Capture the cell that displays the provided text and extract its (X, Y) central coordinate. 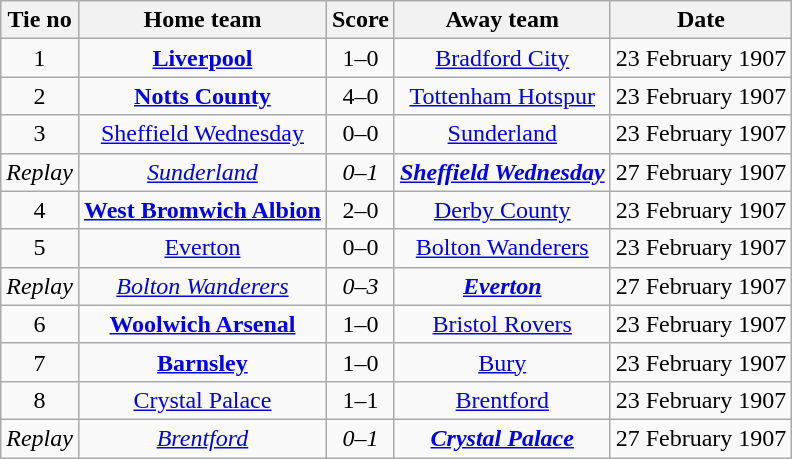
Bradford City (502, 58)
Bristol Rovers (502, 324)
8 (40, 400)
Bury (502, 362)
Score (360, 20)
2–0 (360, 210)
1 (40, 58)
West Bromwich Albion (202, 210)
7 (40, 362)
Tie no (40, 20)
Derby County (502, 210)
Barnsley (202, 362)
3 (40, 134)
Home team (202, 20)
0–3 (360, 286)
Away team (502, 20)
6 (40, 324)
Liverpool (202, 58)
5 (40, 248)
4–0 (360, 96)
Date (701, 20)
Notts County (202, 96)
Tottenham Hotspur (502, 96)
4 (40, 210)
2 (40, 96)
1–1 (360, 400)
Woolwich Arsenal (202, 324)
